From the cell containing the given text, extract its center point as (X, Y) coordinate. 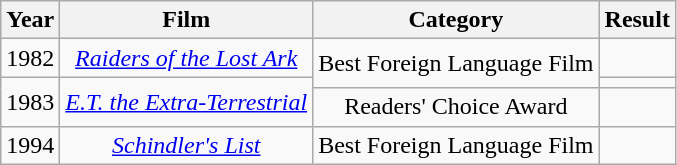
Raiders of the Lost Ark (186, 58)
1982 (30, 58)
E.T. the Extra-Terrestrial (186, 102)
Schindler's List (186, 145)
1994 (30, 145)
Result (637, 20)
Year (30, 20)
Readers' Choice Award (456, 107)
Film (186, 20)
1983 (30, 102)
Category (456, 20)
